Provide the (x, y) coordinate of the cell's center where the given text is located.  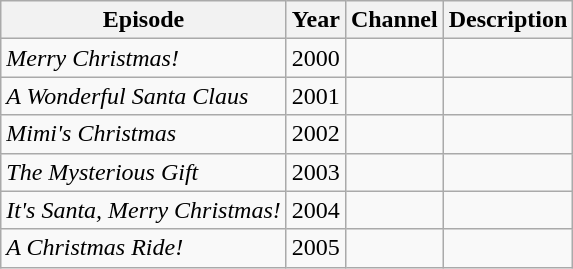
A Wonderful Santa Claus (144, 96)
Mimi's Christmas (144, 134)
2003 (316, 172)
Merry Christmas! (144, 58)
2004 (316, 210)
It's Santa, Merry Christmas! (144, 210)
2001 (316, 96)
The Mysterious Gift (144, 172)
Year (316, 20)
Episode (144, 20)
Channel (394, 20)
2005 (316, 248)
2002 (316, 134)
Description (508, 20)
A Christmas Ride! (144, 248)
2000 (316, 58)
